From the cell containing the given text, extract its center point as [X, Y] coordinate. 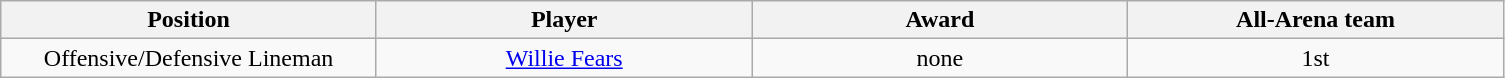
1st [1316, 58]
Player [564, 20]
none [940, 58]
Willie Fears [564, 58]
Award [940, 20]
Offensive/Defensive Lineman [189, 58]
All-Arena team [1316, 20]
Position [189, 20]
